Identify which cell holds the provided text, then report its (X, Y) central coordinate. 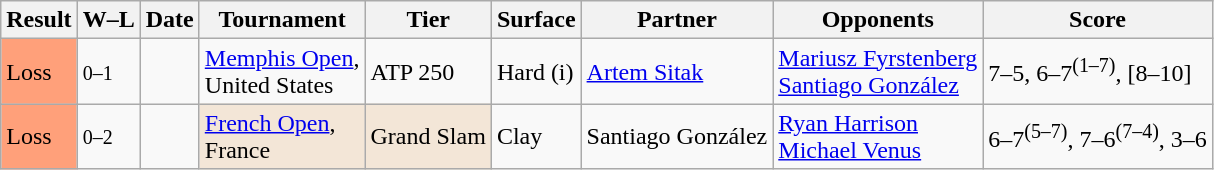
Grand Slam (428, 136)
Artem Sitak (677, 72)
0–2 (108, 136)
Tournament (282, 20)
Clay (536, 136)
ATP 250 (428, 72)
Hard (i) (536, 72)
6–7(5–7), 7–6(7–4), 3–6 (1098, 136)
Result (39, 20)
Score (1098, 20)
Opponents (878, 20)
Tier (428, 20)
Memphis Open, United States (282, 72)
0–1 (108, 72)
Santiago González (677, 136)
Surface (536, 20)
Mariusz Fyrstenberg Santiago González (878, 72)
7–5, 6–7(1–7), [8–10] (1098, 72)
French Open, France (282, 136)
Ryan Harrison Michael Venus (878, 136)
Date (170, 20)
Partner (677, 20)
W–L (108, 20)
